Return (X, Y) of the center of cell containing provided text 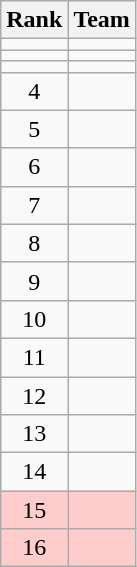
5 (34, 129)
9 (34, 281)
14 (34, 472)
11 (34, 357)
13 (34, 434)
4 (34, 91)
8 (34, 243)
15 (34, 510)
7 (34, 205)
Rank (34, 20)
10 (34, 319)
Team (102, 20)
6 (34, 167)
12 (34, 395)
16 (34, 548)
